Identify which cell holds the provided text, then report its (x, y) central coordinate. 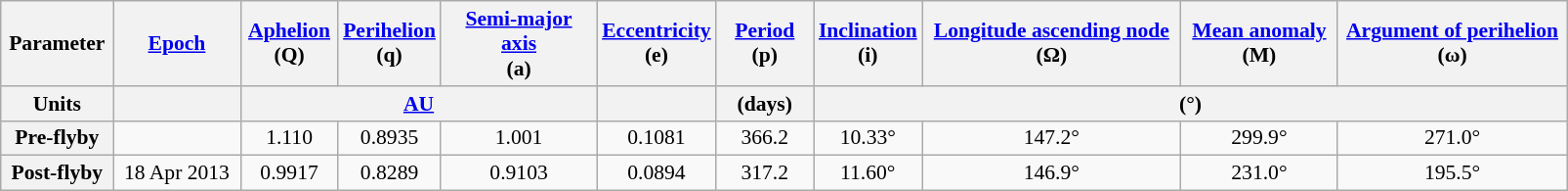
Perihelion(q) (389, 43)
Mean anomaly(M) (1259, 43)
317.2 (765, 173)
18 Apr 2013 (177, 173)
195.5° (1452, 173)
299.9° (1259, 138)
0.9103 (519, 173)
11.60° (868, 173)
Inclination(i) (868, 43)
(°) (1190, 104)
Post-flyby (57, 173)
1.110 (289, 138)
10.33° (868, 138)
147.2° (1051, 138)
Aphelion(Q) (289, 43)
(days) (765, 104)
0.8289 (389, 173)
271.0° (1452, 138)
0.8935 (389, 138)
0.9917 (289, 173)
Period(p) (765, 43)
Eccentricity(e) (657, 43)
231.0° (1259, 173)
AU (418, 104)
Epoch (177, 43)
0.1081 (657, 138)
0.0894 (657, 173)
Argument of perihelion(ω) (1452, 43)
Pre-flyby (57, 138)
Semi-major axis(a) (519, 43)
366.2 (765, 138)
Longitude ascending node(Ω) (1051, 43)
Units (57, 104)
1.001 (519, 138)
Parameter (57, 43)
146.9° (1051, 173)
